Locate the cell with the specified text and output its [x, y] center coordinate. 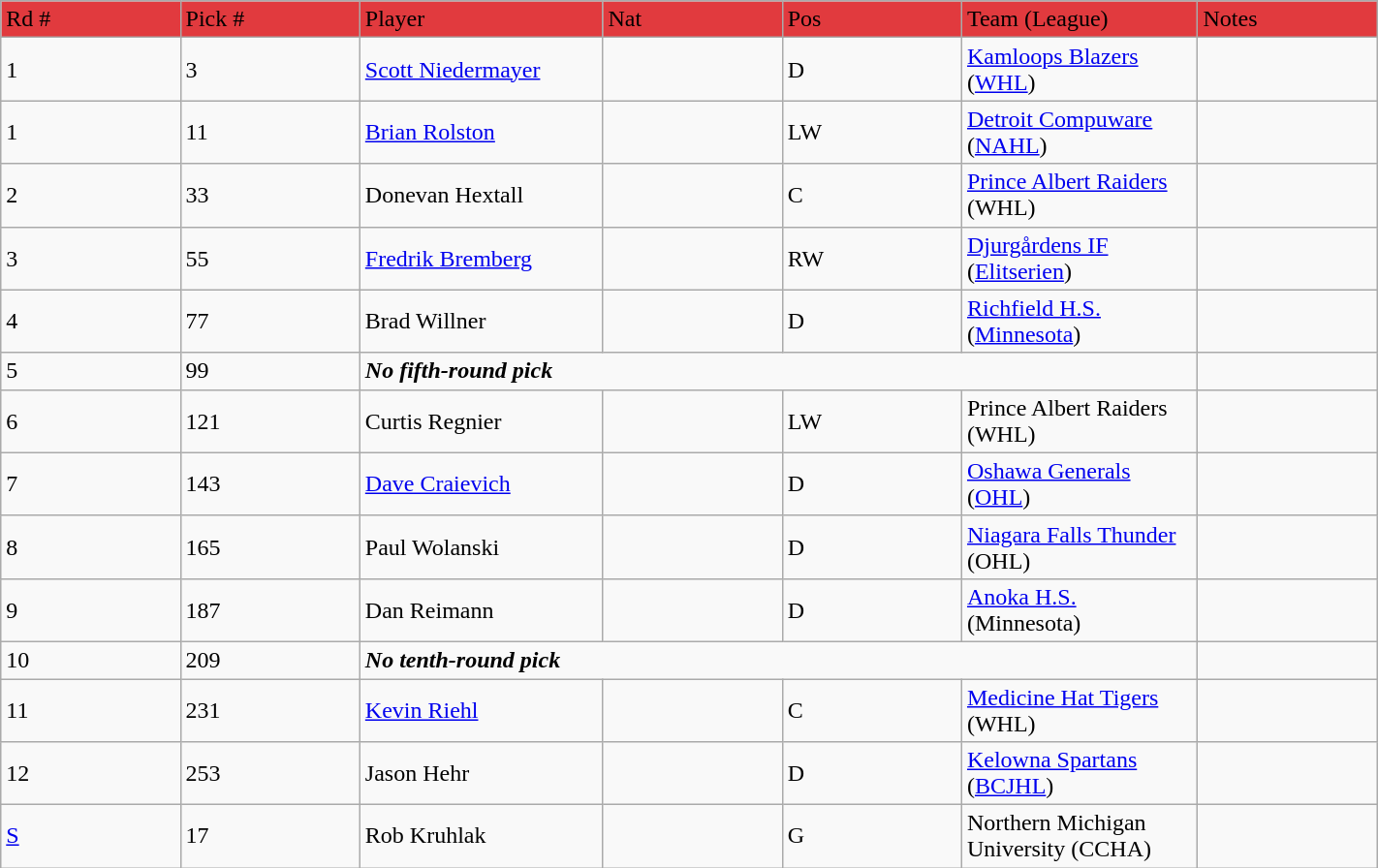
Player [481, 19]
121 [269, 420]
10 [91, 660]
Djurgårdens IF (Elitserien) [1080, 258]
253 [269, 773]
No fifth-round pick [779, 371]
9 [91, 610]
Medicine Hat Tigers (WHL) [1080, 709]
Oshawa Generals (OHL) [1080, 484]
33 [269, 196]
Kelowna Spartans (BCJHL) [1080, 773]
4 [91, 322]
Curtis Regnier [481, 420]
Donevan Hextall [481, 196]
Dave Craievich [481, 484]
17 [269, 837]
Anoka H.S. (Minnesota) [1080, 610]
Pos [872, 19]
Brian Rolston [481, 132]
Dan Reimann [481, 610]
Nat [692, 19]
8 [91, 546]
7 [91, 484]
6 [91, 420]
165 [269, 546]
12 [91, 773]
77 [269, 322]
Brad Willner [481, 322]
Richfield H.S. (Minnesota) [1080, 322]
Scott Niedermayer [481, 70]
Paul Wolanski [481, 546]
5 [91, 371]
Team (League) [1080, 19]
Northern Michigan University (CCHA) [1080, 837]
Fredrik Bremberg [481, 258]
55 [269, 258]
RW [872, 258]
99 [269, 371]
No tenth-round pick [779, 660]
Kevin Riehl [481, 709]
187 [269, 610]
231 [269, 709]
Jason Hehr [481, 773]
Kamloops Blazers (WHL) [1080, 70]
143 [269, 484]
Detroit Compuware (NAHL) [1080, 132]
Pick # [269, 19]
G [872, 837]
2 [91, 196]
Rd # [91, 19]
Rob Kruhlak [481, 837]
S [91, 837]
209 [269, 660]
Notes [1287, 19]
Niagara Falls Thunder (OHL) [1080, 546]
